Output the [X, Y] coordinate of the center of the cell containing the given text.  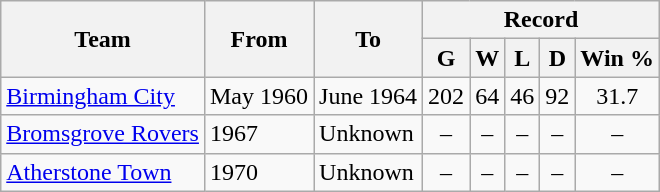
D [558, 58]
Win % [618, 58]
W [488, 58]
31.7 [618, 96]
G [446, 58]
92 [558, 96]
64 [488, 96]
Record [542, 20]
Birmingham City [103, 96]
To [368, 39]
1970 [258, 172]
May 1960 [258, 96]
L [522, 58]
46 [522, 96]
202 [446, 96]
June 1964 [368, 96]
From [258, 39]
Atherstone Town [103, 172]
Bromsgrove Rovers [103, 134]
1967 [258, 134]
Team [103, 39]
